Identify which cell holds the provided text, then report its [x, y] central coordinate. 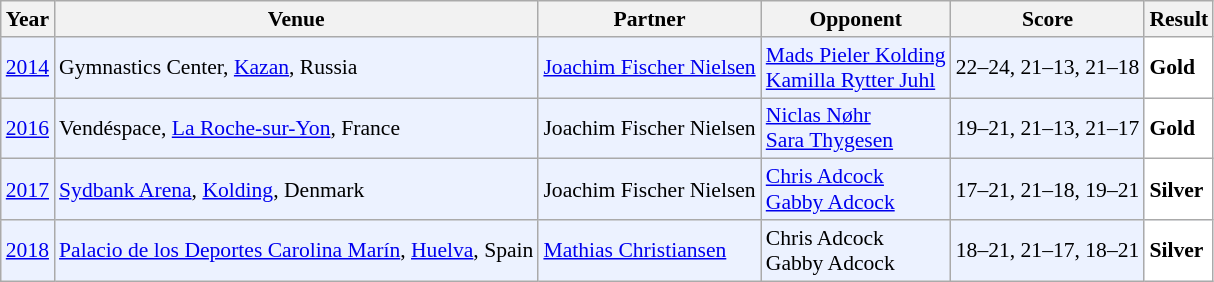
Venue [296, 19]
Vendéspace, La Roche-sur-Yon, France [296, 128]
Partner [649, 19]
Score [1048, 19]
22–24, 21–13, 21–18 [1048, 68]
18–21, 21–17, 18–21 [1048, 250]
Sydbank Arena, Kolding, Denmark [296, 190]
Palacio de los Deportes Carolina Marín, Huelva, Spain [296, 250]
19–21, 21–13, 21–17 [1048, 128]
2014 [28, 68]
Result [1178, 19]
Gymnastics Center, Kazan, Russia [296, 68]
2017 [28, 190]
17–21, 21–18, 19–21 [1048, 190]
Mads Pieler Kolding Kamilla Rytter Juhl [856, 68]
Mathias Christiansen [649, 250]
2018 [28, 250]
Opponent [856, 19]
Niclas Nøhr Sara Thygesen [856, 128]
2016 [28, 128]
Year [28, 19]
